Return the (X, Y) coordinate for the center point of the cell that contains the specified text.  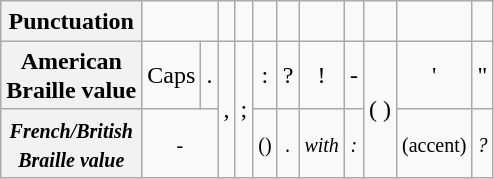
(accent) (434, 144)
French/BritishBraille value (72, 144)
; (244, 110)
" (482, 76)
, (226, 110)
American Braille value (72, 76)
( ) (380, 110)
! (322, 76)
' (434, 76)
() (265, 144)
with (322, 144)
Caps (172, 76)
Punctuation (72, 21)
